Pinpoint the cell where the given text exists, returning its [X, Y] midpoint coordinate. 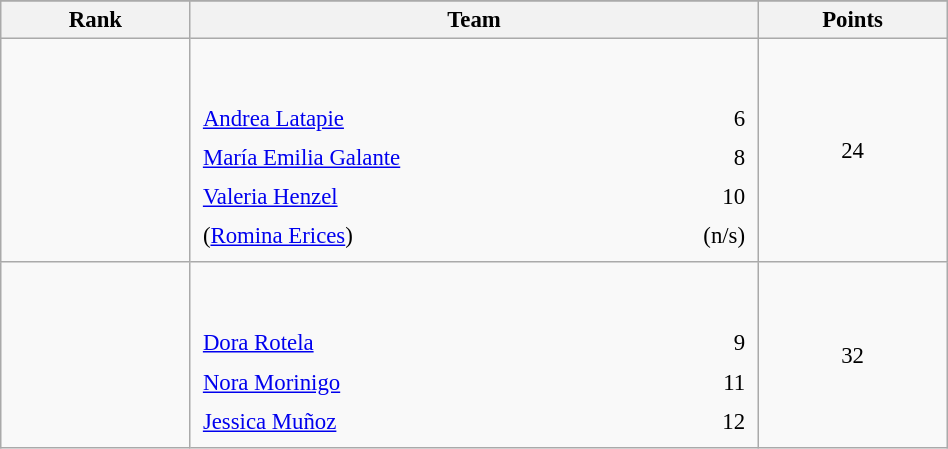
8 [695, 158]
12 [701, 421]
Team [474, 20]
Andrea Latapie [418, 119]
24 [852, 151]
9 [701, 343]
Rank [96, 20]
Jessica Muñoz [423, 421]
María Emilia Galante [418, 158]
(n/s) [695, 236]
32 [852, 354]
11 [701, 382]
Valeria Henzel [418, 197]
Points [852, 20]
Dora Rotela 9 Nora Morinigo 11 Jessica Muñoz 12 [474, 354]
(Romina Erices) [418, 236]
10 [695, 197]
6 [695, 119]
Nora Morinigo [423, 382]
Dora Rotela [423, 343]
Andrea Latapie 6 María Emilia Galante 8 Valeria Henzel 10 (Romina Erices) (n/s) [474, 151]
